Identify which cell holds the provided text, then report its (X, Y) central coordinate. 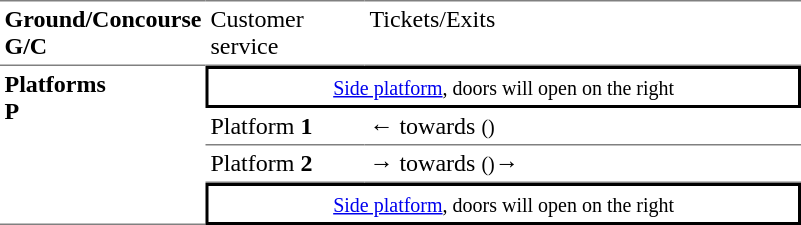
Platform 2 (286, 165)
Ground/ConcourseG/C (103, 33)
PlatformsP (103, 146)
Customer service (286, 33)
Tickets/Exits (583, 33)
Platform 1 (286, 127)
← towards () (583, 127)
→ towards ()→ (583, 165)
